For the text-containing cell, return its midpoint in (x, y) coordinate format. 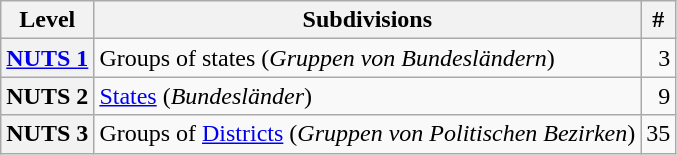
3 (658, 58)
NUTS 1 (48, 58)
# (658, 20)
Level (48, 20)
9 (658, 96)
35 (658, 134)
Subdivisions (368, 20)
NUTS 2 (48, 96)
NUTS 3 (48, 134)
Groups of states (Gruppen von Bundesländern) (368, 58)
Groups of Districts (Gruppen von Politischen Bezirken) (368, 134)
States (Bundesländer) (368, 96)
